Find where the given text appears and provide that cell's center as [x, y] coordinate. 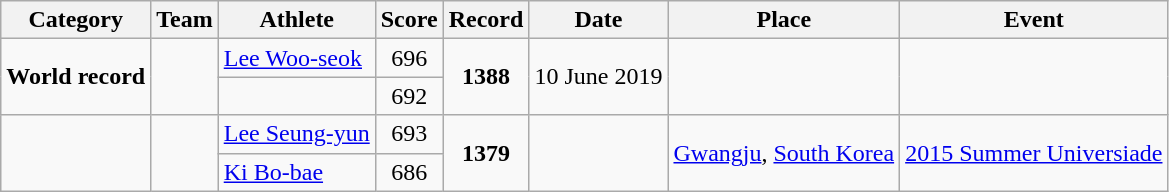
Gwangju, South Korea [784, 153]
Record [486, 20]
Date [598, 20]
Score [409, 20]
Event [1034, 20]
696 [409, 58]
Team [185, 20]
Ki Bo-bae [296, 172]
Lee Woo-seok [296, 58]
Place [784, 20]
10 June 2019 [598, 77]
Athlete [296, 20]
693 [409, 134]
1379 [486, 153]
Lee Seung-yun [296, 134]
Category [76, 20]
World record [76, 77]
686 [409, 172]
1388 [486, 77]
692 [409, 96]
2015 Summer Universiade [1034, 153]
